Locate the cell with the specified text and output its (X, Y) center coordinate. 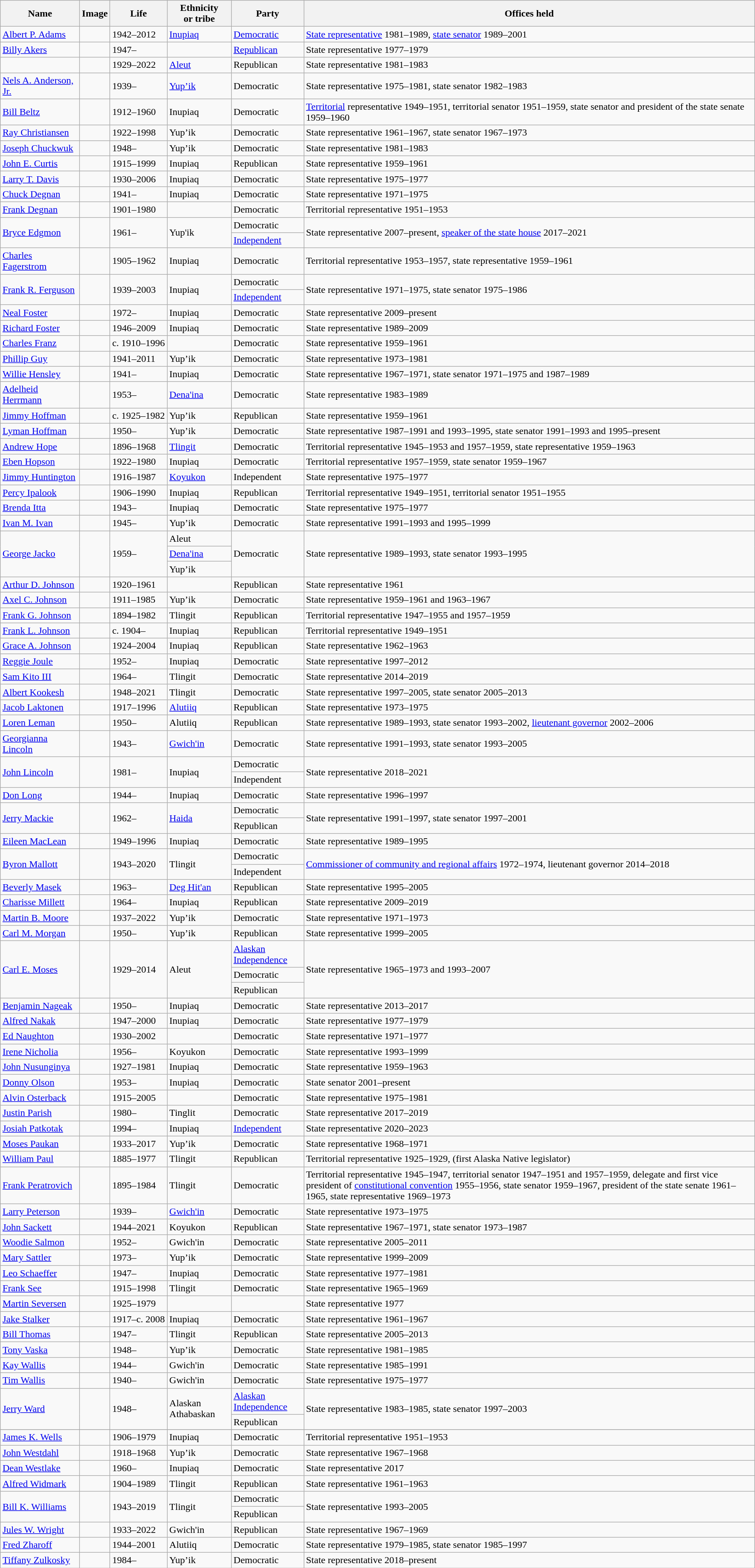
Offices held (529, 14)
State representative 1967–1971, state senator 1973–1987 (529, 1227)
Territorial representative 1947–1955 and 1957–1959 (529, 615)
Frank Peratrovich (40, 1185)
Alfred Widmark (40, 1483)
1959– (139, 554)
1984– (139, 1560)
Territorial representative 1953–1957, state representative 1959–1961 (529, 261)
State representative 2020–2023 (529, 1128)
Territorial representative 1925–1929, (first Alaska Native legislator) (529, 1159)
1911–1985 (139, 600)
1885–1977 (139, 1159)
State representative 2009–present (529, 313)
1956– (139, 1052)
1944–2021 (139, 1227)
State representative 1971–1975, state senator 1975–1986 (529, 290)
Willie Hensley (40, 374)
1922–1998 (139, 133)
1944–2001 (139, 1545)
1929–2014 (139, 969)
Don Long (40, 795)
State senator 2001–present (529, 1082)
Life (139, 14)
Frank Degnan (40, 209)
1948–2021 (139, 692)
1917–1996 (139, 707)
1922–1980 (139, 461)
1962– (139, 818)
State representative 1961–1967, state senator 1967–1973 (529, 133)
Frank G. Johnson (40, 615)
State representative 1981–1985 (529, 1350)
State representative 1989–1993, state senator 1993–1995 (529, 554)
1941–2011 (139, 359)
Lyman Hoffman (40, 431)
1940– (139, 1380)
State representative 1971–1973 (529, 918)
State representative 1991–1993 and 1995–1999 (529, 523)
Jacob Laktonen (40, 707)
1915–1999 (139, 163)
State representative 1999–2005 (529, 933)
1901–1980 (139, 209)
State representative 1993–1999 (529, 1052)
Jerry Mackie (40, 818)
State representative 1975–1981, state senator 1982–1983 (529, 86)
Irene Nicholia (40, 1052)
1917–c. 2008 (139, 1319)
Albert P. Adams (40, 34)
Frank L. Johnson (40, 631)
1915–2005 (139, 1098)
Neal Foster (40, 313)
William Paul (40, 1159)
State representative 1977 (529, 1304)
1927–1981 (139, 1067)
1946–2009 (139, 328)
Carl M. Morgan (40, 933)
1949–1996 (139, 841)
Adelheid Herrmann (40, 395)
State representative 1962–1963 (529, 646)
State representative 1968–1971 (529, 1144)
1972– (139, 313)
1963– (139, 887)
1915–1998 (139, 1288)
John Nusunginya (40, 1067)
State representative 1993–2005 (529, 1506)
State representative 1999–2009 (529, 1257)
State representative 1975–1981 (529, 1098)
Ethnicityor tribe (199, 14)
Dean Westlake (40, 1468)
State representative 1971–1977 (529, 1036)
State representative 1985–1991 (529, 1365)
c. 1904– (139, 631)
1896–1968 (139, 446)
Territorial representative 1957–1959, state senator 1959–1967 (529, 461)
1973– (139, 1257)
Charles Franz (40, 343)
State representative 2005–2011 (529, 1242)
State representative 2014–2019 (529, 676)
1994– (139, 1128)
1943–2019 (139, 1506)
1895–1984 (139, 1185)
Territorial representative 1949–1951, territorial senator 1951–1959, state senator and president of the state senate 1959–1960 (529, 112)
c. 1925–1982 (139, 415)
Yup'ik (199, 232)
Bill Beltz (40, 112)
Jerry Ward (40, 1409)
State representative 1967–1969 (529, 1529)
Bill Thomas (40, 1334)
Grace A. Johnson (40, 646)
Commissioner of community and regional affairs 1972–1974, lieutenant governor 2014–2018 (529, 864)
Arthur D. Johnson (40, 585)
State representative 1983–1989 (529, 395)
1894–1982 (139, 615)
Deg Hit'an (199, 887)
State representative 1996–1997 (529, 795)
1920–1961 (139, 585)
Axel C. Johnson (40, 600)
Phillip Guy (40, 359)
1945– (139, 523)
Sam Kito III (40, 676)
Territorial representative 1949–1951, territorial senator 1951–1955 (529, 493)
State representative 1973–1981 (529, 359)
Party (268, 14)
State representative 1961–1967 (529, 1319)
State representative 1987–1991 and 1993–1995, state senator 1991–1993 and 1995–present (529, 431)
State representative 1961 (529, 585)
State representative 1997–2005, state senator 2005–2013 (529, 692)
Byron Mallott (40, 864)
Eben Hopson (40, 461)
1960– (139, 1468)
State representative 1991–1993, state senator 1993–2005 (529, 743)
Larry Peterson (40, 1211)
Image (95, 14)
1942–2012 (139, 34)
Justin Parish (40, 1113)
Jules W. Wright (40, 1529)
John Westdahl (40, 1453)
Billy Akers (40, 50)
Frank See (40, 1288)
State representative 1959–1961 and 1963–1967 (529, 600)
State representative 1967–1971, state senator 1971–1975 and 1987–1989 (529, 374)
Eileen MacLean (40, 841)
State representative 1983–1985, state senator 1997–2003 (529, 1409)
Bill K. Williams (40, 1506)
State representative 1981–1989, state senator 1989–2001 (529, 34)
Ed Naughton (40, 1036)
1939–2003 (139, 290)
State representative 2017–2019 (529, 1113)
Chuck Degnan (40, 194)
Josiah Patkotak (40, 1128)
Brenda Itta (40, 508)
1925–1979 (139, 1304)
Tim Wallis (40, 1380)
Tony Vaska (40, 1350)
Alfred Nakak (40, 1021)
Donny Olson (40, 1082)
John Lincoln (40, 772)
State representative 1971–1975 (529, 194)
1933–2022 (139, 1529)
State representative 1961–1963 (529, 1483)
Ray Christiansen (40, 133)
1912–1960 (139, 112)
1930–2002 (139, 1036)
Jimmy Hoffman (40, 415)
1930–2006 (139, 179)
1943–2020 (139, 864)
Georgianna Lincoln (40, 743)
1929–2022 (139, 65)
Benjamin Nageak (40, 1006)
State representative 1989–1995 (529, 841)
Joseph Chuckwuk (40, 148)
John E. Curtis (40, 163)
Reggie Joule (40, 661)
1905–1962 (139, 261)
State representative 1991–1997, state senator 1997–2001 (529, 818)
Nels A. Anderson, Jr. (40, 86)
Leo Schaeffer (40, 1273)
State representative 2017 (529, 1468)
State representative 2007–present, speaker of the state house 2017–2021 (529, 232)
State representative 1989–2009 (529, 328)
1924–2004 (139, 646)
Jake Stalker (40, 1319)
Martin B. Moore (40, 918)
1933–2017 (139, 1144)
Name (40, 14)
c. 1910–1996 (139, 343)
James K. Wells (40, 1437)
State representative 2009–2019 (529, 902)
1916–1987 (139, 477)
1937–2022 (139, 918)
Beverly Masek (40, 887)
Haida (199, 818)
Jimmy Huntington (40, 477)
George Jacko (40, 554)
Carl E. Moses (40, 969)
Percy Ipalook (40, 493)
1904–1989 (139, 1483)
1906–1990 (139, 493)
Ivan M. Ivan (40, 523)
1947–2000 (139, 1021)
1980– (139, 1113)
Richard Foster (40, 328)
Albert Kookesh (40, 692)
Fred Zharoff (40, 1545)
State representative 1979–1985, state senator 1985–1997 (529, 1545)
Charisse Millett (40, 902)
Bryce Edgmon (40, 232)
Mary Sattler (40, 1257)
State representative 1967–1968 (529, 1453)
Larry T. Davis (40, 179)
Alaskan Athabaskan (199, 1409)
Loren Leman (40, 722)
Charles Fagerstrom (40, 261)
Frank R. Ferguson (40, 290)
State representative 1977–1981 (529, 1273)
State representative 1995–2005 (529, 887)
Martin Seversen (40, 1304)
State representative 1965–1969 (529, 1288)
State representative 1997–2012 (529, 661)
State representative 2018–2021 (529, 772)
Territorial representative 1945–1953 and 1957–1959, state representative 1959–1963 (529, 446)
Tiffany Zulkosky (40, 1560)
John Sackett (40, 1227)
1918–1968 (139, 1453)
Territorial representative 1949–1951 (529, 631)
State representative 2018–present (529, 1560)
Moses Paukan (40, 1144)
1981– (139, 772)
State representative 1965–1973 and 1993–2007 (529, 969)
1906–1979 (139, 1437)
1961– (139, 232)
Andrew Hope (40, 446)
State representative 1989–1993, state senator 1993–2002, lieutenant governor 2002–2006 (529, 722)
Tinglit (199, 1113)
State representative 2005–2013 (529, 1334)
State representative 1959–1963 (529, 1067)
Alvin Osterback (40, 1098)
State representative 2013–2017 (529, 1006)
Kay Wallis (40, 1365)
Woodie Salmon (40, 1242)
